Scan for the cell matching the given text and deliver its [X, Y] coordinate at center. 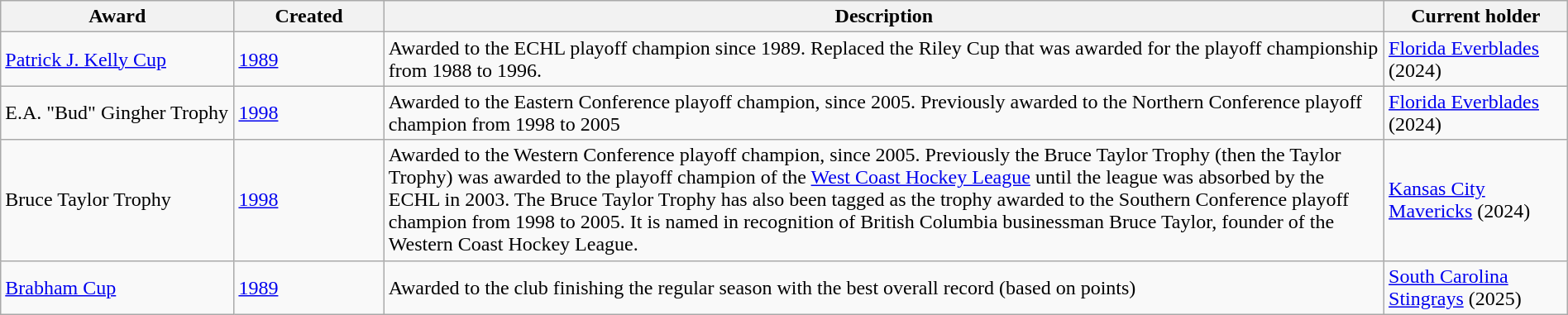
South Carolina Stingrays (2025) [1476, 288]
Bruce Taylor Trophy [117, 200]
Awarded to the ECHL playoff champion since 1989. Replaced the Riley Cup that was awarded for the playoff championship from 1988 to 1996. [883, 60]
Patrick J. Kelly Cup [117, 60]
Award [117, 17]
Description [883, 17]
Awarded to the club finishing the regular season with the best overall record (based on points) [883, 288]
Current holder [1476, 17]
Kansas City Mavericks (2024) [1476, 200]
E.A. "Bud" Gingher Trophy [117, 112]
Brabham Cup [117, 288]
Awarded to the Eastern Conference playoff champion, since 2005. Previously awarded to the Northern Conference playoff champion from 1998 to 2005 [883, 112]
Created [309, 17]
